Identify which cell holds the provided text, then report its (x, y) central coordinate. 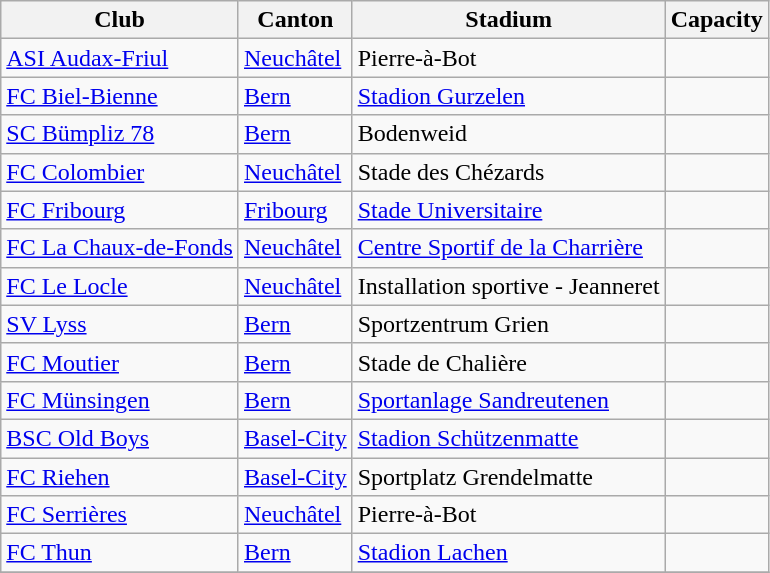
Installation sportive - Jeanneret (508, 286)
Club (120, 20)
FC Serrières (120, 515)
FC La Chaux-de-Fonds (120, 248)
Stadion Lachen (508, 553)
FC Fribourg (120, 210)
Stadium (508, 20)
BSC Old Boys (120, 438)
SC Bümpliz 78 (120, 134)
FC Colombier (120, 172)
Bodenweid (508, 134)
Stade des Chézards (508, 172)
FC Münsingen (120, 400)
Fribourg (295, 210)
Sportplatz Grendelmatte (508, 477)
FC Thun (120, 553)
FC Riehen (120, 477)
Centre Sportif de la Charrière (508, 248)
Sportanlage Sandreutenen (508, 400)
FC Biel-Bienne (120, 96)
FC Moutier (120, 362)
Stade Universitaire (508, 210)
Stadion Gurzelen (508, 96)
SV Lyss (120, 324)
Stade de Chalière (508, 362)
Sportzentrum Grien (508, 324)
Canton (295, 20)
Capacity (716, 20)
Stadion Schützenmatte (508, 438)
ASI Audax-Friul (120, 58)
FC Le Locle (120, 286)
